Determine the (x, y) coordinate at the center of the cell enclosing the given text.  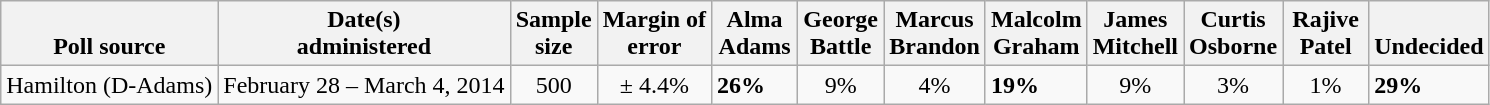
RajivePatel (1326, 34)
JamesMitchell (1135, 34)
3% (1234, 85)
Samplesize (554, 34)
CurtisOsborne (1234, 34)
4% (935, 85)
500 (554, 85)
1% (1326, 85)
February 28 – March 4, 2014 (364, 85)
GeorgeBattle (841, 34)
Date(s)administered (364, 34)
26% (755, 85)
29% (1429, 85)
Margin oferror (654, 34)
± 4.4% (654, 85)
MarcusBrandon (935, 34)
19% (1036, 85)
MalcolmGraham (1036, 34)
AlmaAdams (755, 34)
Hamilton (D-Adams) (110, 85)
Undecided (1429, 34)
Poll source (110, 34)
